Return the [X, Y] coordinate for the center point of the cell that contains the specified text.  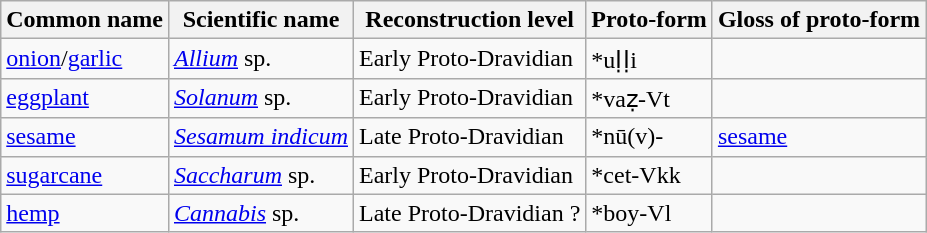
*uḷḷi [650, 59]
*boy-Vl [650, 213]
*vaẓ-Vt [650, 98]
Proto-form [650, 20]
onion/garlic [85, 59]
Gloss of proto-form [818, 20]
Sesamum indicum [260, 137]
Allium sp. [260, 59]
Saccharum sp. [260, 175]
*cet-Vkk [650, 175]
sugarcane [85, 175]
Late Proto-Dravidian ? [470, 213]
Solanum sp. [260, 98]
Cannabis sp. [260, 213]
hemp [85, 213]
Common name [85, 20]
*nū(v)- [650, 137]
Scientific name [260, 20]
Reconstruction level [470, 20]
eggplant [85, 98]
Late Proto-Dravidian [470, 137]
